For the text-containing cell, return its midpoint in [X, Y] coordinate format. 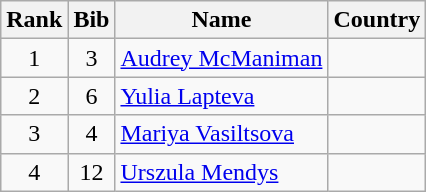
Yulia Lapteva [222, 96]
2 [34, 96]
1 [34, 58]
Urszula Mendys [222, 172]
Country [377, 20]
6 [92, 96]
Rank [34, 20]
Mariya Vasiltsova [222, 134]
Name [222, 20]
Audrey McManiman [222, 58]
Bib [92, 20]
12 [92, 172]
